Extract the [X, Y] coordinate from the center of the cell holding the provided text.  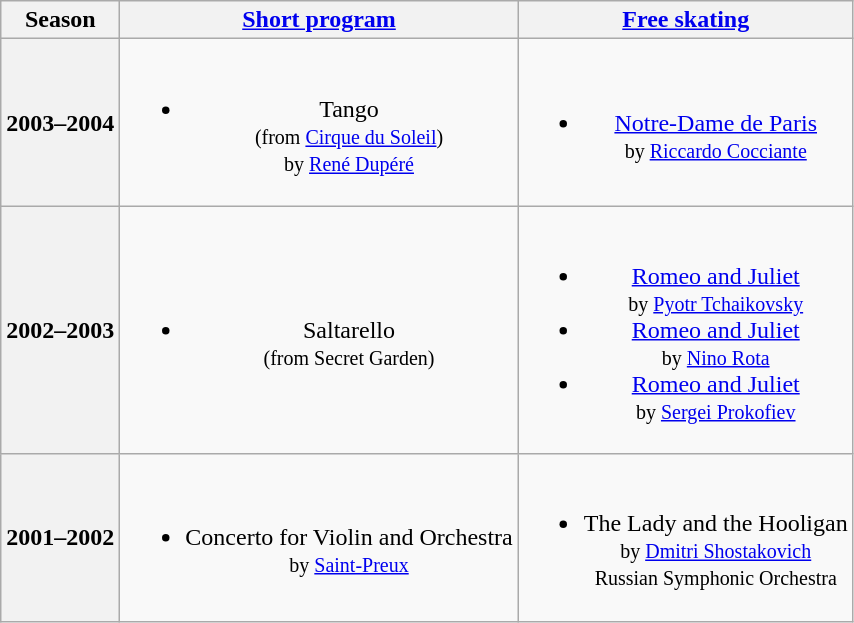
Saltarello (from Secret Garden) [319, 330]
2002–2003 [60, 330]
Romeo and Juliet by Pyotr Tchaikovsky Romeo and Juliet by Nino Rota Romeo and Juliet by Sergei Prokofiev [686, 330]
2001–2002 [60, 538]
Free skating [686, 20]
Season [60, 20]
Concerto for Violin and Orchestra by Saint-Preux [319, 538]
Tango (from Cirque du Soleil) by René Dupéré [319, 122]
Short program [319, 20]
Notre-Dame de Paris by Riccardo Cocciante [686, 122]
2003–2004 [60, 122]
The Lady and the Hooligan by Dmitri Shostakovich Russian Symphonic Orchestra [686, 538]
